Output the [x, y] coordinate of the center of the cell containing the given text.  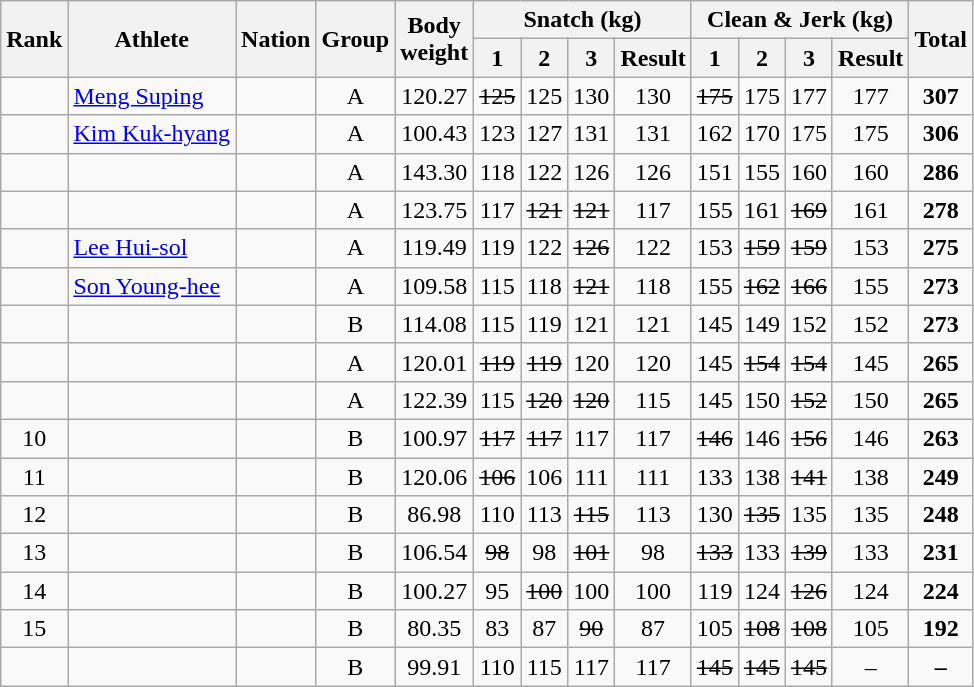
248 [941, 515]
169 [808, 210]
141 [808, 477]
119.49 [434, 248]
166 [808, 286]
263 [941, 438]
151 [714, 172]
114.08 [434, 324]
275 [941, 248]
127 [544, 134]
106.54 [434, 553]
86.98 [434, 515]
10 [34, 438]
Bodyweight [434, 39]
156 [808, 438]
14 [34, 591]
278 [941, 210]
306 [941, 134]
Athlete [152, 39]
100.97 [434, 438]
Son Young-hee [152, 286]
Group [356, 39]
139 [808, 553]
Snatch (kg) [583, 20]
100.27 [434, 591]
101 [592, 553]
120.01 [434, 362]
90 [592, 629]
11 [34, 477]
15 [34, 629]
109.58 [434, 286]
80.35 [434, 629]
249 [941, 477]
307 [941, 96]
286 [941, 172]
Kim Kuk-hyang [152, 134]
192 [941, 629]
149 [762, 324]
Rank [34, 39]
Clean & Jerk (kg) [800, 20]
224 [941, 591]
123.75 [434, 210]
83 [498, 629]
95 [498, 591]
123 [498, 134]
13 [34, 553]
Lee Hui-sol [152, 248]
231 [941, 553]
Meng Suping [152, 96]
122.39 [434, 400]
120.06 [434, 477]
99.91 [434, 667]
Nation [276, 39]
100.43 [434, 134]
143.30 [434, 172]
120.27 [434, 96]
170 [762, 134]
12 [34, 515]
Total [941, 39]
